Determine the [x, y] coordinate at the center of the cell enclosing the given text.  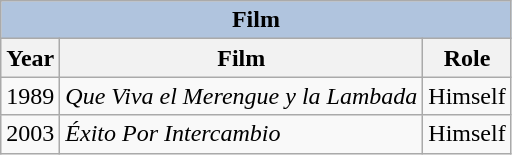
Que Viva el Merengue y la Lambada [242, 96]
1989 [30, 96]
Éxito Por Intercambio [242, 134]
Year [30, 58]
2003 [30, 134]
Role [467, 58]
